From the cell containing the given text, extract its center point as [x, y] coordinate. 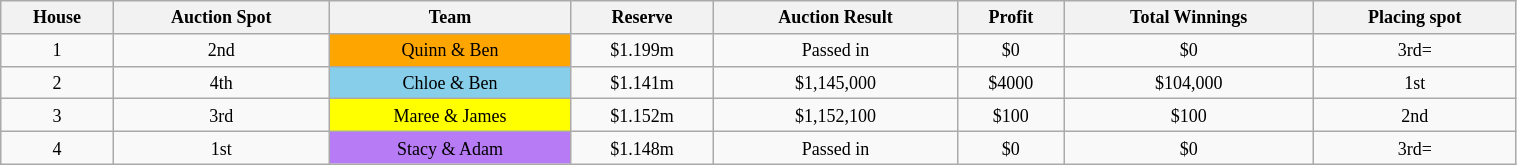
$4000 [1011, 82]
2 [57, 82]
$1.141m [642, 82]
$1.199m [642, 50]
Maree & James [450, 116]
$1,152,100 [836, 116]
1 [57, 50]
Profit [1011, 18]
$1,145,000 [836, 82]
$104,000 [1189, 82]
4 [57, 148]
Team [450, 18]
$1.152m [642, 116]
3rd [221, 116]
3 [57, 116]
Auction Spot [221, 18]
4th [221, 82]
Auction Result [836, 18]
Total Winnings [1189, 18]
House [57, 18]
Chloe & Ben [450, 82]
$1.148m [642, 148]
Quinn & Ben [450, 50]
Reserve [642, 18]
Stacy & Adam [450, 148]
Placing spot [1414, 18]
